Find where the given text appears and provide that cell's center as [X, Y] coordinate. 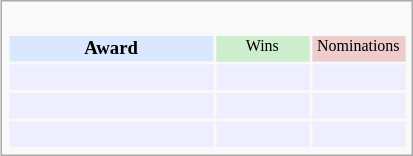
Nominations [358, 50]
Award [110, 50]
Wins [262, 50]
